Capture the cell that displays the provided text and extract its [x, y] central coordinate. 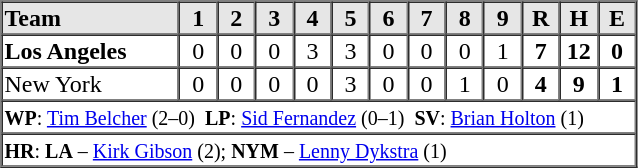
WP: Tim Belcher (2–0) LP: Sid Fernandez (0–1) SV: Brian Holton (1) [319, 116]
E [617, 18]
H [579, 18]
Los Angeles [91, 50]
8 [465, 18]
Team [91, 18]
R [541, 18]
HR: LA – Kirk Gibson (2); NYM – Lenny Dykstra (1) [319, 150]
5 [350, 18]
New York [91, 84]
12 [579, 50]
6 [388, 18]
2 [236, 18]
